Detect which cell encompasses the target text, then output its [X, Y] center coordinate. 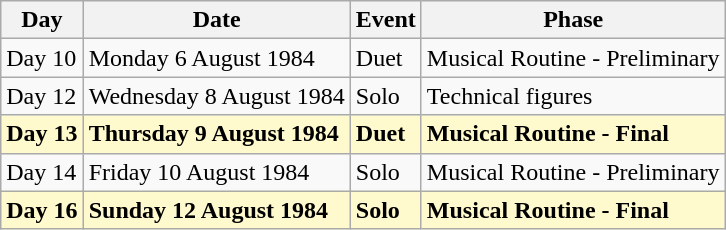
Event [386, 20]
Friday 10 August 1984 [216, 172]
Day [42, 20]
Day 14 [42, 172]
Day 13 [42, 134]
Phase [573, 20]
Day 16 [42, 210]
Technical figures [573, 96]
Thursday 9 August 1984 [216, 134]
Day 10 [42, 58]
Monday 6 August 1984 [216, 58]
Day 12 [42, 96]
Date [216, 20]
Wednesday 8 August 1984 [216, 96]
Sunday 12 August 1984 [216, 210]
